Identify which cell holds the provided text, then report its (X, Y) central coordinate. 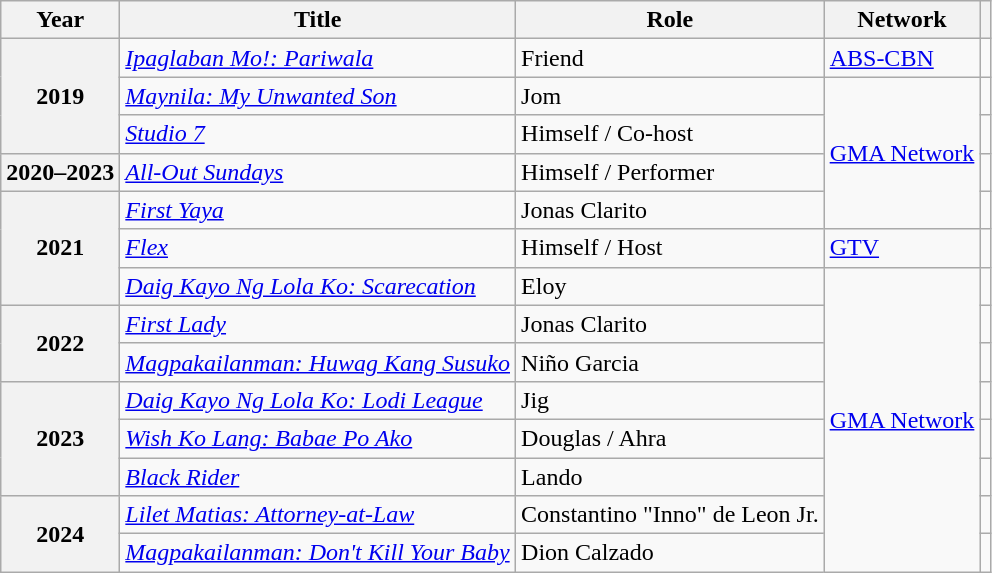
Network (902, 20)
Dion Calzado (670, 553)
Title (318, 20)
Magpakailanman: Huwag Kang Susuko (318, 362)
2020–2023 (60, 172)
Wish Ko Lang: Babae Po Ako (318, 438)
ABS-CBN (902, 58)
All-Out Sundays (318, 172)
Ipaglaban Mo!: Pariwala (318, 58)
2024 (60, 534)
Niño Garcia (670, 362)
2022 (60, 343)
Daig Kayo Ng Lola Ko: Scarecation (318, 286)
Studio 7 (318, 134)
Himself / Co-host (670, 134)
GTV (902, 248)
Jom (670, 96)
2019 (60, 96)
Constantino "Inno" de Leon Jr. (670, 515)
2023 (60, 438)
First Lady (318, 324)
Role (670, 20)
Black Rider (318, 477)
Eloy (670, 286)
Himself / Host (670, 248)
Lando (670, 477)
Daig Kayo Ng Lola Ko: Lodi League (318, 400)
2021 (60, 248)
Douglas / Ahra (670, 438)
Flex (318, 248)
Maynila: My Unwanted Son (318, 96)
Year (60, 20)
Magpakailanman: Don't Kill Your Baby (318, 553)
Lilet Matias: Attorney-at-Law (318, 515)
Himself / Performer (670, 172)
Jig (670, 400)
First Yaya (318, 210)
Friend (670, 58)
